Output the (X, Y) coordinate of the center of the cell containing the given text.  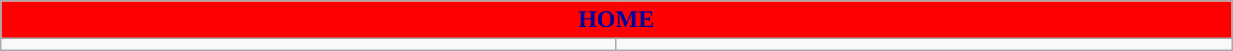
HOME (616, 20)
